Determine the (x, y) coordinate at the center of the cell enclosing the given text.  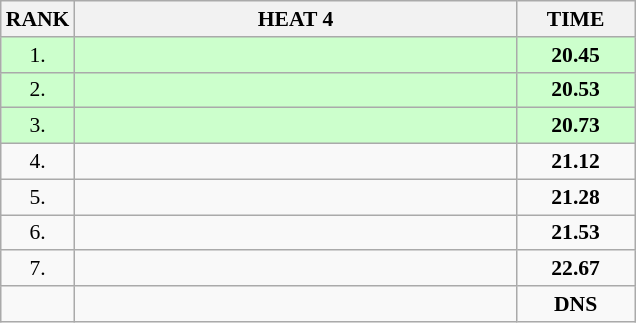
4. (38, 162)
5. (38, 197)
20.53 (576, 90)
HEAT 4 (295, 19)
21.12 (576, 162)
21.53 (576, 233)
21.28 (576, 197)
1. (38, 55)
6. (38, 233)
2. (38, 90)
RANK (38, 19)
22.67 (576, 269)
20.45 (576, 55)
20.73 (576, 126)
TIME (576, 19)
DNS (576, 304)
3. (38, 126)
7. (38, 269)
